Scan for the cell matching the given text and deliver its [X, Y] coordinate at center. 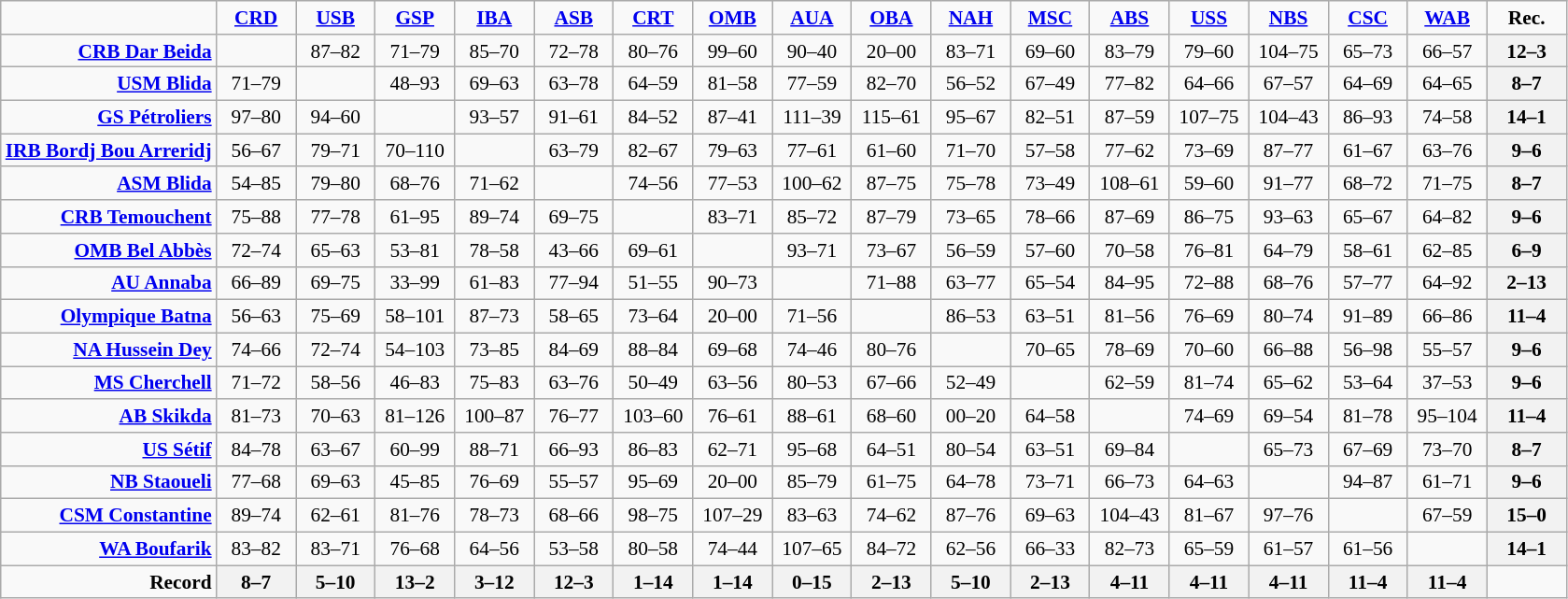
87–69 [1130, 217]
81–76 [415, 516]
56–52 [971, 84]
61–60 [891, 150]
81–78 [1367, 416]
63–78 [573, 84]
111–39 [812, 118]
70–58 [1130, 250]
54–103 [415, 349]
69–60 [1050, 51]
77–94 [573, 283]
OBA [891, 18]
62–61 [336, 516]
73–85 [495, 349]
65–62 [1289, 383]
70–60 [1208, 349]
CRB Temouchent [108, 217]
CRD [256, 18]
81–58 [732, 84]
95–68 [812, 449]
NB Staoueli [108, 482]
73–71 [1050, 482]
69–61 [654, 250]
87–41 [732, 118]
103–60 [654, 416]
82–51 [1050, 118]
64–65 [1448, 84]
58–56 [336, 383]
61–95 [415, 217]
69–84 [1130, 449]
71–70 [971, 150]
WA Boufarik [108, 549]
75–78 [971, 184]
63–77 [971, 283]
64–79 [1289, 250]
64–58 [1050, 416]
69–54 [1289, 416]
82–73 [1130, 549]
71–75 [1448, 184]
69–68 [732, 349]
76–61 [732, 416]
85–70 [495, 51]
57–58 [1050, 150]
61–83 [495, 283]
90–73 [732, 283]
68–66 [573, 516]
45–85 [415, 482]
70–110 [415, 150]
84–69 [573, 349]
78–66 [1050, 217]
84–72 [891, 549]
76–81 [1208, 250]
56–67 [256, 150]
79–80 [336, 184]
77–53 [732, 184]
87–82 [336, 51]
100–62 [812, 184]
76–68 [415, 549]
Olympique Batna [108, 317]
US Sétif [108, 449]
57–77 [1367, 283]
88–61 [812, 416]
84–95 [1130, 283]
81–73 [256, 416]
88–71 [495, 449]
74–66 [256, 349]
64–82 [1448, 217]
72–88 [1208, 283]
74–62 [891, 516]
66–57 [1448, 51]
95–67 [971, 118]
78–73 [495, 516]
53–81 [415, 250]
GS Pétroliers [108, 118]
70–63 [336, 416]
100–87 [495, 416]
74–69 [1208, 416]
CSC [1367, 18]
91–77 [1289, 184]
68–60 [891, 416]
Rec. [1526, 18]
CRB Dar Beida [108, 51]
WAB [1448, 18]
67–59 [1448, 516]
81–126 [415, 416]
ASM Blida [108, 184]
73–64 [654, 317]
107–75 [1208, 118]
83–63 [812, 516]
87–76 [971, 516]
57–60 [1050, 250]
67–57 [1289, 84]
81–67 [1208, 516]
63–79 [573, 150]
NA Hussein Dey [108, 349]
67–49 [1050, 84]
62–71 [732, 449]
AB Skikda [108, 416]
00–20 [971, 416]
82–70 [891, 84]
87–75 [891, 184]
93–63 [1289, 217]
64–63 [1208, 482]
73–67 [891, 250]
94–60 [336, 118]
107–65 [812, 549]
0–15 [812, 582]
75–88 [256, 217]
CSM Constantine [108, 516]
66–73 [1130, 482]
USB [336, 18]
66–86 [1448, 317]
80–58 [654, 549]
USM Blida [108, 84]
AUA [812, 18]
86–83 [654, 449]
97–76 [1289, 516]
108–61 [1130, 184]
37–53 [1448, 383]
74–58 [1448, 118]
67–69 [1367, 449]
52–49 [971, 383]
76–77 [573, 416]
53–64 [1367, 383]
50–49 [654, 383]
GSP [415, 18]
62–56 [971, 549]
70–65 [1050, 349]
58–61 [1367, 250]
87–73 [495, 317]
66–89 [256, 283]
66–88 [1289, 349]
75–83 [495, 383]
73–65 [971, 217]
80–53 [812, 383]
99–60 [732, 51]
NBS [1289, 18]
66–33 [1050, 549]
87–77 [1289, 150]
88–84 [654, 349]
60–99 [415, 449]
93–71 [812, 250]
56–63 [256, 317]
65–67 [1367, 217]
OMB [732, 18]
98–75 [654, 516]
58–101 [415, 317]
51–55 [654, 283]
71–62 [495, 184]
79–71 [336, 150]
59–60 [1208, 184]
Record [108, 582]
83–82 [256, 549]
MSC [1050, 18]
84–78 [256, 449]
61–56 [1367, 549]
87–79 [891, 217]
82–67 [654, 150]
84–52 [654, 118]
54–85 [256, 184]
AU Annaba [108, 283]
62–85 [1448, 250]
87–59 [1130, 118]
93–57 [495, 118]
ASB [573, 18]
64–59 [654, 84]
61–75 [891, 482]
65–54 [1050, 283]
ABS [1130, 18]
86–75 [1208, 217]
72–78 [573, 51]
IRB Bordj Bou Arreridj [108, 150]
77–62 [1130, 150]
78–69 [1130, 349]
78–58 [495, 250]
74–56 [654, 184]
77–61 [812, 150]
53–58 [573, 549]
64–51 [891, 449]
NAH [971, 18]
58–65 [573, 317]
63–56 [732, 383]
3–12 [495, 582]
15–0 [1526, 516]
43–66 [573, 250]
CRT [654, 18]
65–59 [1208, 549]
IBA [495, 18]
73–49 [1050, 184]
77–59 [812, 84]
91–89 [1367, 317]
64–69 [1367, 84]
95–69 [654, 482]
104–75 [1289, 51]
81–56 [1130, 317]
97–80 [256, 118]
67–66 [891, 383]
71–88 [891, 283]
95–104 [1448, 416]
48–93 [415, 84]
83–79 [1130, 51]
56–98 [1367, 349]
79–63 [732, 150]
80–54 [971, 449]
64–92 [1448, 283]
73–70 [1448, 449]
85–79 [812, 482]
86–53 [971, 317]
33–99 [415, 283]
61–57 [1289, 549]
71–56 [812, 317]
OMB Bel Abbès [108, 250]
77–82 [1130, 84]
63–67 [336, 449]
MS Cherchell [108, 383]
91–61 [573, 118]
61–71 [1448, 482]
77–68 [256, 482]
77–78 [336, 217]
68–72 [1367, 184]
73–69 [1208, 150]
75–69 [336, 317]
46–83 [415, 383]
79–60 [1208, 51]
66–93 [573, 449]
71–72 [256, 383]
90–40 [812, 51]
74–44 [732, 549]
61–67 [1367, 150]
107–29 [732, 516]
64–56 [495, 549]
62–59 [1130, 383]
115–61 [891, 118]
86–93 [1367, 118]
80–74 [1289, 317]
65–63 [336, 250]
64–78 [971, 482]
85–72 [812, 217]
56–59 [971, 250]
81–74 [1208, 383]
74–46 [812, 349]
USS [1208, 18]
6–9 [1526, 250]
94–87 [1367, 482]
13–2 [415, 582]
64–66 [1208, 84]
